Search for the cell housing the specified text and yield its [X, Y] center coordinate. 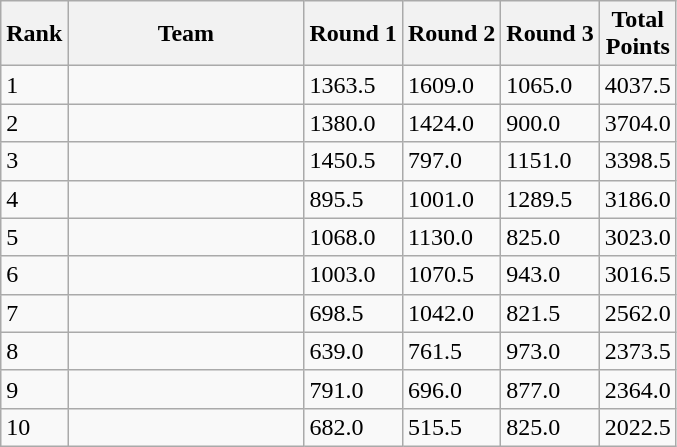
9 [34, 389]
639.0 [353, 351]
10 [34, 427]
Round 3 [550, 34]
821.5 [550, 313]
698.5 [353, 313]
4 [34, 199]
515.5 [451, 427]
1042.0 [451, 313]
682.0 [353, 427]
900.0 [550, 123]
1363.5 [353, 85]
2022.5 [638, 427]
2562.0 [638, 313]
3186.0 [638, 199]
Round 1 [353, 34]
7 [34, 313]
3023.0 [638, 237]
1289.5 [550, 199]
Total Points [638, 34]
2373.5 [638, 351]
1450.5 [353, 161]
791.0 [353, 389]
1 [34, 85]
1151.0 [550, 161]
2364.0 [638, 389]
895.5 [353, 199]
3 [34, 161]
1001.0 [451, 199]
1068.0 [353, 237]
1070.5 [451, 275]
8 [34, 351]
1003.0 [353, 275]
1424.0 [451, 123]
2 [34, 123]
Team [186, 34]
943.0 [550, 275]
6 [34, 275]
696.0 [451, 389]
3398.5 [638, 161]
1065.0 [550, 85]
797.0 [451, 161]
973.0 [550, 351]
1380.0 [353, 123]
761.5 [451, 351]
1609.0 [451, 85]
877.0 [550, 389]
1130.0 [451, 237]
4037.5 [638, 85]
3016.5 [638, 275]
3704.0 [638, 123]
Rank [34, 34]
Round 2 [451, 34]
5 [34, 237]
